Find where the given text appears and provide that cell's center as (X, Y) coordinate. 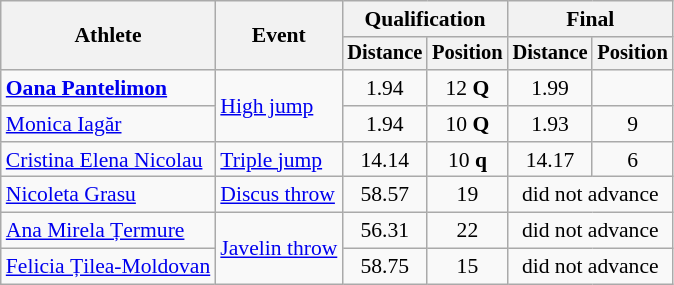
Event (278, 36)
19 (467, 195)
9 (632, 124)
Final (590, 19)
22 (467, 231)
Felicia Țilea-Moldovan (108, 267)
High jump (278, 106)
6 (632, 160)
56.31 (384, 231)
10 q (467, 160)
58.75 (384, 267)
10 Q (467, 124)
Javelin throw (278, 248)
1.93 (550, 124)
15 (467, 267)
Discus throw (278, 195)
14.17 (550, 160)
Monica Iagăr (108, 124)
Qualification (424, 19)
Oana Pantelimon (108, 88)
Cristina Elena Nicolau (108, 160)
1.99 (550, 88)
12 Q (467, 88)
Nicoleta Grasu (108, 195)
58.57 (384, 195)
14.14 (384, 160)
Ana Mirela Țermure (108, 231)
Athlete (108, 36)
Triple jump (278, 160)
